Determine the [x, y] coordinate at the center of the cell enclosing the given text.  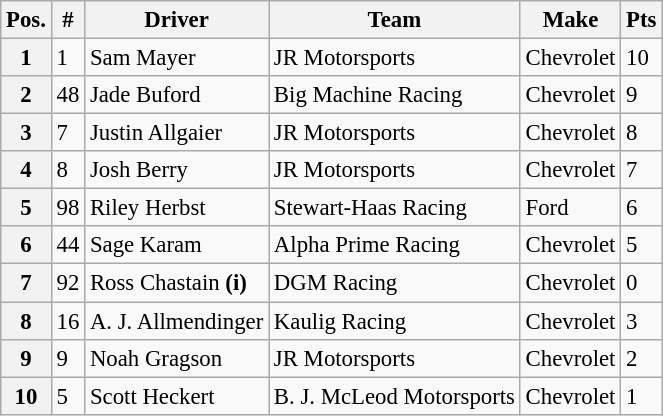
Pts [642, 20]
44 [68, 245]
4 [26, 170]
0 [642, 283]
48 [68, 95]
Josh Berry [177, 170]
Riley Herbst [177, 208]
Sage Karam [177, 245]
B. J. McLeod Motorsports [395, 396]
Stewart-Haas Racing [395, 208]
Make [570, 20]
98 [68, 208]
# [68, 20]
92 [68, 283]
Team [395, 20]
A. J. Allmendinger [177, 321]
Noah Gragson [177, 358]
Sam Mayer [177, 58]
Scott Heckert [177, 396]
DGM Racing [395, 283]
16 [68, 321]
Jade Buford [177, 95]
Driver [177, 20]
Big Machine Racing [395, 95]
Ford [570, 208]
Ross Chastain (i) [177, 283]
Pos. [26, 20]
Justin Allgaier [177, 133]
Alpha Prime Racing [395, 245]
Kaulig Racing [395, 321]
